Determine the (X, Y) coordinate at the center of the cell enclosing the given text.  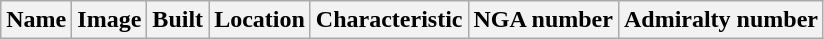
NGA number (543, 20)
Characteristic (389, 20)
Image (110, 20)
Name (36, 20)
Admiralty number (720, 20)
Location (260, 20)
Built (178, 20)
